Determine the (X, Y) coordinate at the center of the cell enclosing the given text.  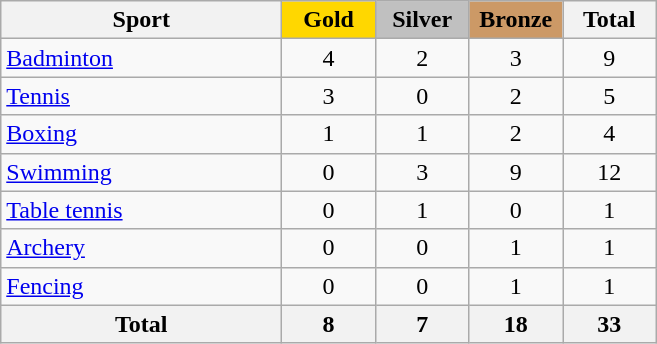
Boxing (142, 134)
Table tennis (142, 210)
Bronze (516, 20)
Archery (142, 248)
Gold (329, 20)
33 (609, 324)
12 (609, 172)
Fencing (142, 286)
Silver (422, 20)
Badminton (142, 58)
18 (516, 324)
Sport (142, 20)
5 (609, 96)
Tennis (142, 96)
Swimming (142, 172)
8 (329, 324)
7 (422, 324)
